Capture the cell that displays the provided text and extract its (X, Y) central coordinate. 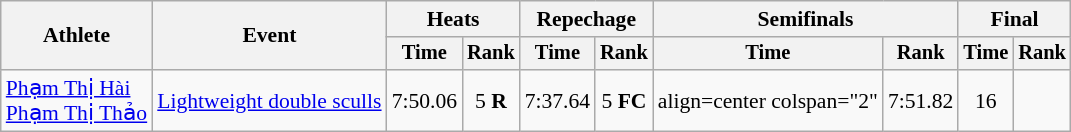
Semifinals (806, 19)
Repechage (586, 19)
5 R (491, 100)
Heats (454, 19)
Event (269, 36)
7:51.82 (920, 100)
Final (1014, 19)
5 FC (624, 100)
16 (986, 100)
Lightweight double sculls (269, 100)
7:50.06 (424, 100)
7:37.64 (558, 100)
Athlete (76, 36)
Phạm Thị HàiPhạm Thị Thảo (76, 100)
align=center colspan="2" (768, 100)
